Determine the [X, Y] coordinate at the center of the cell enclosing the given text.  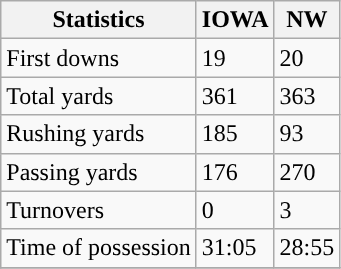
Statistics [99, 20]
270 [307, 172]
176 [235, 172]
Rushing yards [99, 134]
Turnovers [99, 210]
Time of possession [99, 248]
IOWA [235, 20]
3 [307, 210]
20 [307, 58]
31:05 [235, 248]
361 [235, 96]
NW [307, 20]
19 [235, 58]
185 [235, 134]
Passing yards [99, 172]
Total yards [99, 96]
28:55 [307, 248]
363 [307, 96]
93 [307, 134]
0 [235, 210]
First downs [99, 58]
